Return the (x, y) coordinate for the center point of the cell that contains the specified text.  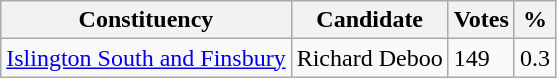
0.3 (534, 58)
% (534, 20)
Richard Deboo (370, 58)
Votes (481, 20)
149 (481, 58)
Candidate (370, 20)
Constituency (146, 20)
Islington South and Finsbury (146, 58)
